For the text-containing cell, return its midpoint in (x, y) coordinate format. 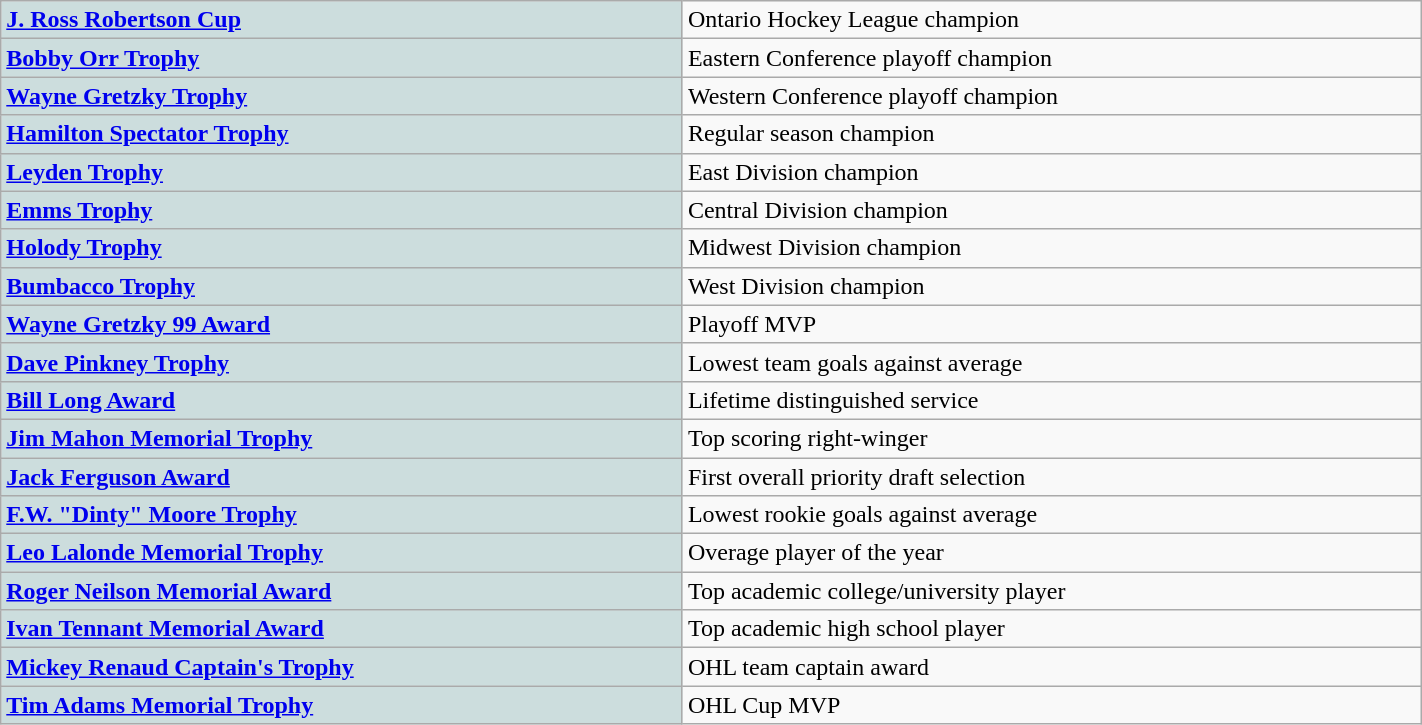
Hamilton Spectator Trophy (342, 134)
OHL team captain award (1052, 667)
Dave Pinkney Trophy (342, 362)
OHL Cup MVP (1052, 705)
Playoff MVP (1052, 324)
First overall priority draft selection (1052, 477)
Emms Trophy (342, 210)
Lowest team goals against average (1052, 362)
Top academic college/university player (1052, 591)
Midwest Division champion (1052, 248)
East Division champion (1052, 172)
F.W. "Dinty" Moore Trophy (342, 515)
Lowest rookie goals against average (1052, 515)
Ivan Tennant Memorial Award (342, 629)
Lifetime distinguished service (1052, 400)
J. Ross Robertson Cup (342, 20)
Holody Trophy (342, 248)
Wayne Gretzky Trophy (342, 96)
Top scoring right-winger (1052, 438)
Jim Mahon Memorial Trophy (342, 438)
West Division champion (1052, 286)
Bill Long Award (342, 400)
Ontario Hockey League champion (1052, 20)
Jack Ferguson Award (342, 477)
Tim Adams Memorial Trophy (342, 705)
Regular season champion (1052, 134)
Leyden Trophy (342, 172)
Mickey Renaud Captain's Trophy (342, 667)
Leo Lalonde Memorial Trophy (342, 553)
Overage player of the year (1052, 553)
Roger Neilson Memorial Award (342, 591)
Western Conference playoff champion (1052, 96)
Central Division champion (1052, 210)
Wayne Gretzky 99 Award (342, 324)
Bobby Orr Trophy (342, 58)
Bumbacco Trophy (342, 286)
Top academic high school player (1052, 629)
Eastern Conference playoff champion (1052, 58)
